Find where the given text appears and provide that cell's center as [X, Y] coordinate. 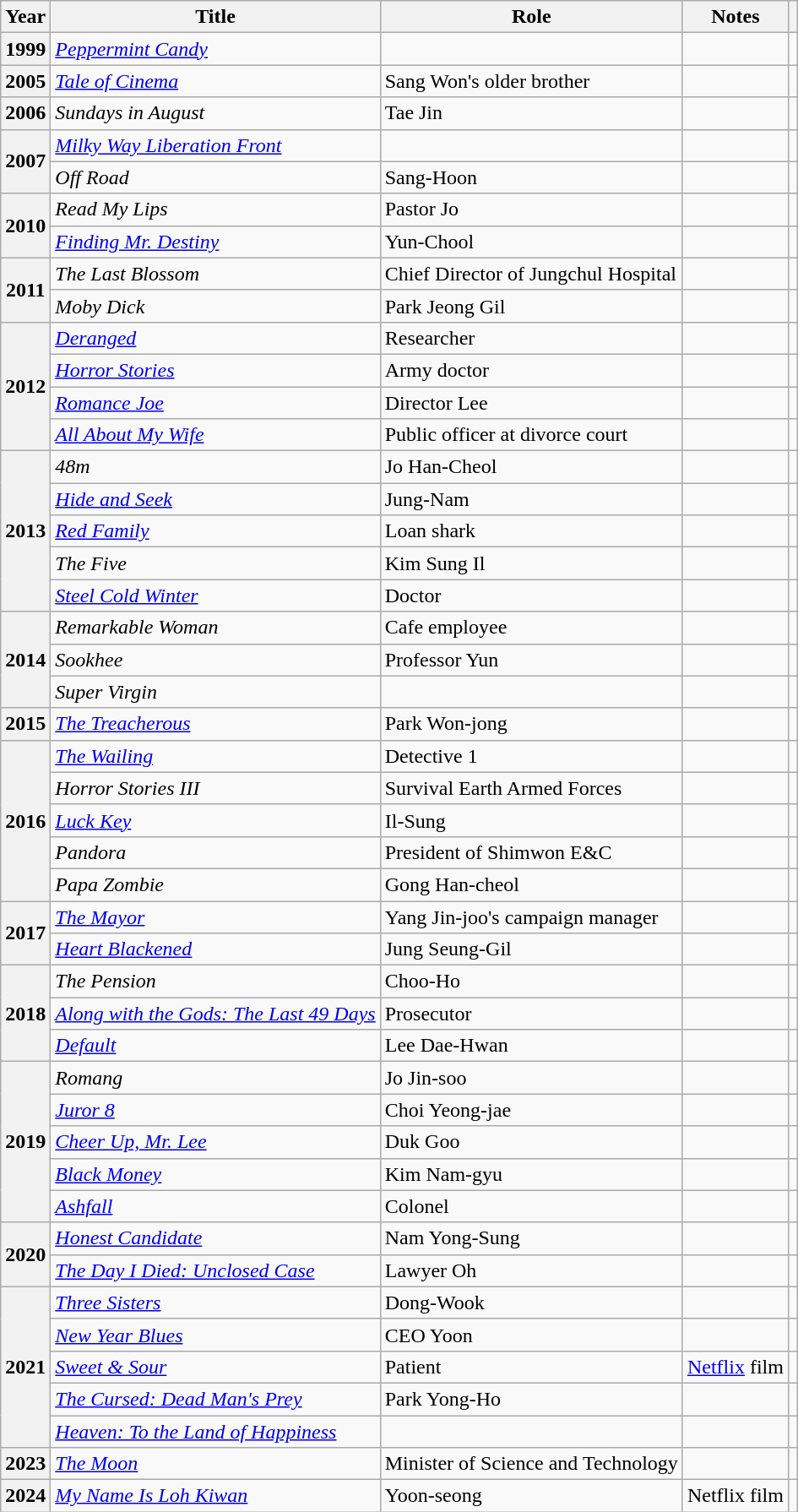
2012 [25, 386]
Along with the Gods: The Last 49 Days [215, 1014]
Gong Han-cheol [531, 884]
Public officer at divorce court [531, 435]
Tae Jin [531, 113]
Sookhee [215, 660]
2005 [25, 81]
Finding Mr. Destiny [215, 242]
Jung Seung-Gil [531, 949]
Sang-Hoon [531, 177]
Park Won-jong [531, 724]
Horror Stories [215, 370]
Peppermint Candy [215, 49]
Luck Key [215, 820]
My Name Is Loh Kiwan [215, 1496]
The Wailing [215, 756]
Super Virgin [215, 692]
Professor Yun [531, 660]
The Day I Died: Unclosed Case [215, 1270]
The Treacherous [215, 724]
Army doctor [531, 370]
2016 [25, 820]
Ashfall [215, 1206]
2023 [25, 1464]
Milky Way Liberation Front [215, 145]
Red Family [215, 531]
Survival Earth Armed Forces [531, 788]
2006 [25, 113]
Researcher [531, 338]
Year [25, 17]
Steel Cold Winter [215, 596]
Loan shark [531, 531]
Romance Joe [215, 403]
CEO Yoon [531, 1335]
The Moon [215, 1464]
Yoon-seong [531, 1496]
1999 [25, 49]
Kim Nam-gyu [531, 1174]
Cafe employee [531, 628]
Lee Dae-Hwan [531, 1046]
Director Lee [531, 403]
2024 [25, 1496]
2014 [25, 660]
48m [215, 467]
2011 [25, 290]
Read My Lips [215, 209]
The Cursed: Dead Man's Prey [215, 1399]
President of Shimwon E&C [531, 852]
Park Yong-Ho [531, 1399]
Doctor [531, 596]
Juror 8 [215, 1110]
Remarkable Woman [215, 628]
Moby Dick [215, 306]
Yang Jin-joo's campaign manager [531, 916]
Horror Stories III [215, 788]
Heaven: To the Land of Happiness [215, 1432]
Jung-Nam [531, 499]
Duk Goo [531, 1142]
2019 [25, 1142]
Romang [215, 1078]
Choo-Ho [531, 982]
2018 [25, 1014]
New Year Blues [215, 1335]
Sweet & Sour [215, 1367]
Off Road [215, 177]
Kim Sung Il [531, 563]
Pandora [215, 852]
Notes [735, 17]
Park Jeong Gil [531, 306]
The Pension [215, 982]
Sundays in August [215, 113]
The Mayor [215, 916]
Yun-Chool [531, 242]
The Last Blossom [215, 274]
2020 [25, 1254]
Jo Jin-soo [531, 1078]
Prosecutor [531, 1014]
Pastor Jo [531, 209]
Title [215, 17]
The Five [215, 563]
Il-Sung [531, 820]
Role [531, 17]
Nam Yong-Sung [531, 1238]
2021 [25, 1367]
Honest Candidate [215, 1238]
Default [215, 1046]
Colonel [531, 1206]
2017 [25, 933]
Jo Han-Cheol [531, 467]
2007 [25, 161]
Chief Director of Jungchul Hospital [531, 274]
All About My Wife [215, 435]
Detective 1 [531, 756]
Tale of Cinema [215, 81]
2010 [25, 226]
2013 [25, 531]
Minister of Science and Technology [531, 1464]
Deranged [215, 338]
2015 [25, 724]
Black Money [215, 1174]
Patient [531, 1367]
Three Sisters [215, 1303]
Choi Yeong-jae [531, 1110]
Sang Won's older brother [531, 81]
Cheer Up, Mr. Lee [215, 1142]
Papa Zombie [215, 884]
Heart Blackened [215, 949]
Dong-Wook [531, 1303]
Lawyer Oh [531, 1270]
Hide and Seek [215, 499]
